Extract the (X, Y) coordinate from the center of the cell holding the provided text.  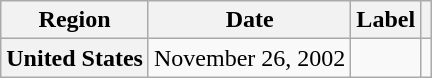
Date (249, 20)
Label (386, 20)
Region (75, 20)
November 26, 2002 (249, 58)
United States (75, 58)
